Determine the [x, y] coordinate at the center of the cell enclosing the given text.  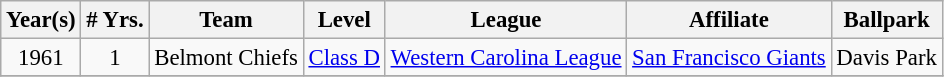
Team [226, 20]
Affiliate [729, 20]
Davis Park [886, 58]
Ballpark [886, 20]
Belmont Chiefs [226, 58]
Class D [344, 58]
Level [344, 20]
1961 [41, 58]
# Yrs. [115, 20]
Year(s) [41, 20]
League [506, 20]
Western Carolina League [506, 58]
San Francisco Giants [729, 58]
1 [115, 58]
